Detect which cell encompasses the target text, then output its (x, y) center coordinate. 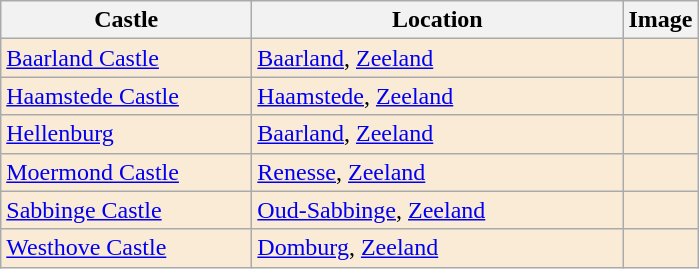
Haamstede Castle (126, 96)
Baarland Castle (126, 58)
Sabbinge Castle (126, 210)
Castle (126, 20)
Location (438, 20)
Moermond Castle (126, 172)
Oud-Sabbinge, Zeeland (438, 210)
Renesse, Zeeland (438, 172)
Westhove Castle (126, 248)
Image (660, 20)
Domburg, Zeeland (438, 248)
Haamstede, Zeeland (438, 96)
Hellenburg (126, 134)
